Provide the (X, Y) coordinate of the cell's center where the given text is located.  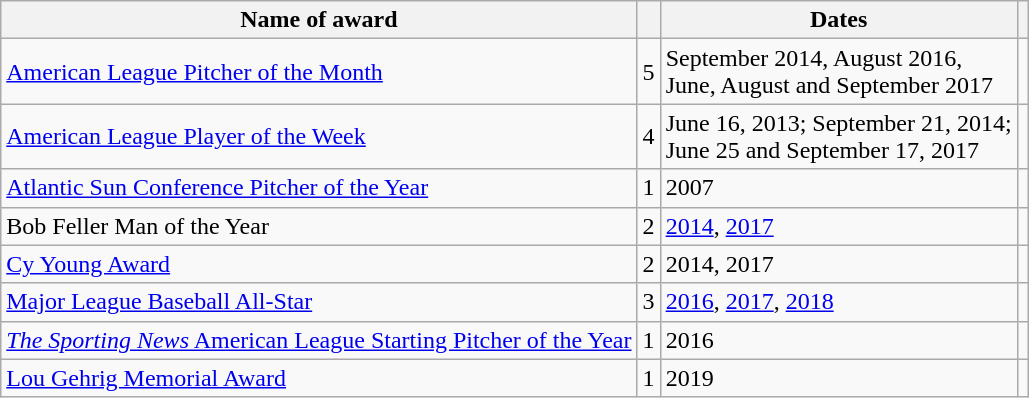
Bob Feller Man of the Year (319, 226)
Major League Baseball All-Star (319, 302)
2016 (838, 340)
June 16, 2013; September 21, 2014;June 25 and September 17, 2017 (838, 136)
2019 (838, 378)
2007 (838, 188)
4 (648, 136)
September 2014, August 2016,June, August and September 2017 (838, 72)
Name of award (319, 20)
Lou Gehrig Memorial Award (319, 378)
American League Pitcher of the Month (319, 72)
Dates (838, 20)
Cy Young Award (319, 264)
3 (648, 302)
2016, 2017, 2018 (838, 302)
The Sporting News American League Starting Pitcher of the Year (319, 340)
American League Player of the Week (319, 136)
5 (648, 72)
Atlantic Sun Conference Pitcher of the Year (319, 188)
